For the text-containing cell, return its midpoint in (X, Y) coordinate format. 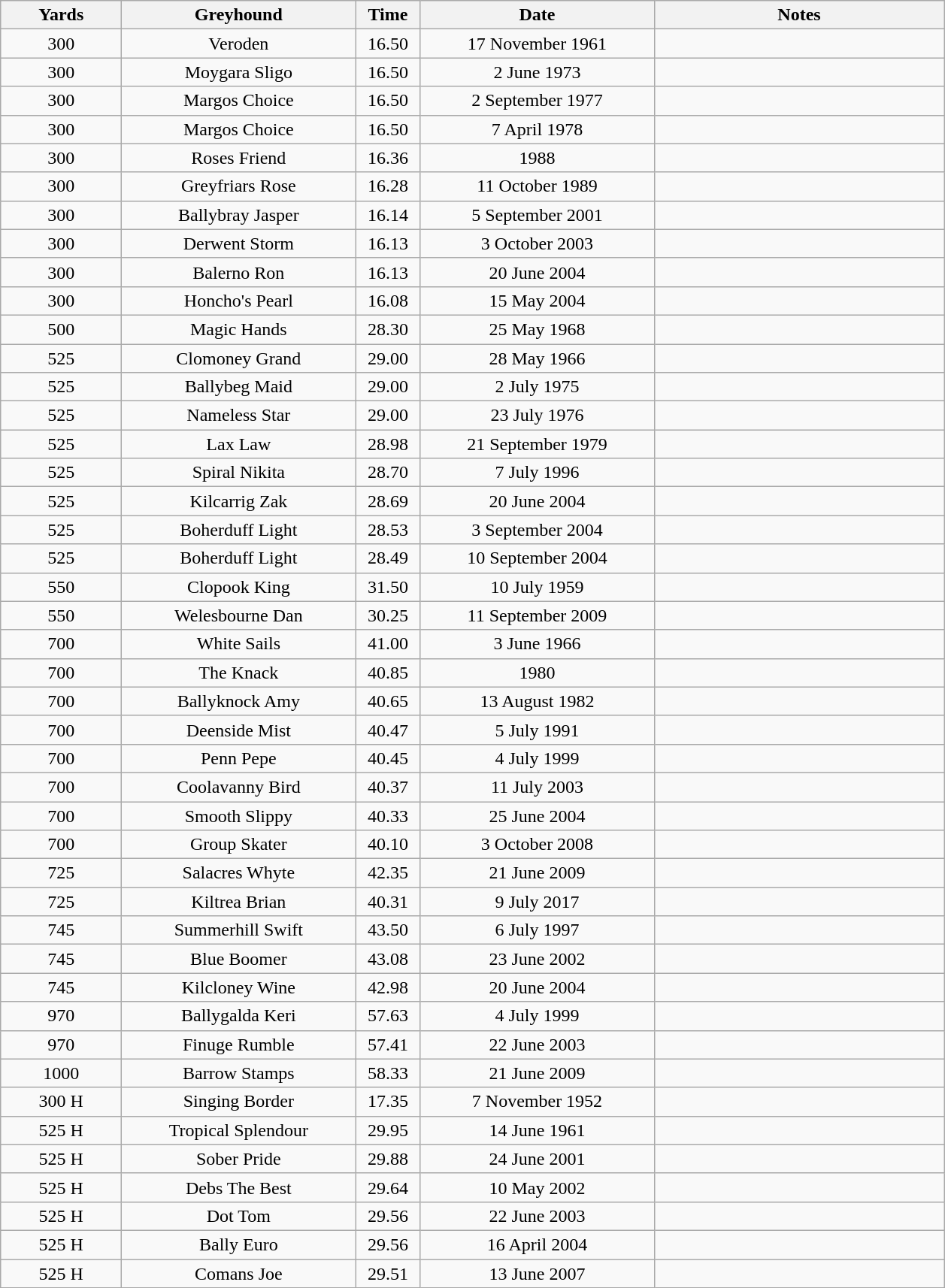
57.41 (388, 1045)
Ballygalda Keri (239, 1016)
29.95 (388, 1130)
Balerno Ron (239, 272)
30.25 (388, 615)
41.00 (388, 644)
Tropical Splendour (239, 1130)
1000 (62, 1073)
7 November 1952 (537, 1102)
Deenside Mist (239, 730)
Derwent Storm (239, 243)
Dot Tom (239, 1216)
9 July 2017 (537, 902)
11 October 1989 (537, 186)
500 (62, 329)
40.47 (388, 730)
25 May 1968 (537, 329)
Ballybray Jasper (239, 215)
Barrow Stamps (239, 1073)
42.35 (388, 873)
40.85 (388, 673)
2 June 1973 (537, 72)
28.49 (388, 558)
11 July 2003 (537, 787)
1980 (537, 673)
Summerhill Swift (239, 930)
3 October 2003 (537, 243)
Yards (62, 15)
Smooth Slippy (239, 815)
29.88 (388, 1159)
Kilcarrig Zak (239, 501)
7 July 1996 (537, 473)
28.70 (388, 473)
28.98 (388, 444)
43.50 (388, 930)
Date (537, 15)
16.14 (388, 215)
31.50 (388, 587)
43.08 (388, 959)
Spiral Nikita (239, 473)
Comans Joe (239, 1274)
40.10 (388, 845)
Blue Boomer (239, 959)
Nameless Star (239, 416)
2 July 1975 (537, 387)
29.64 (388, 1187)
42.98 (388, 987)
Singing Border (239, 1102)
Ballyknock Amy (239, 701)
Roses Friend (239, 158)
3 October 2008 (537, 845)
14 June 1961 (537, 1130)
3 September 2004 (537, 530)
10 May 2002 (537, 1187)
Magic Hands (239, 329)
17 November 1961 (537, 44)
3 June 1966 (537, 644)
Sober Pride (239, 1159)
28.30 (388, 329)
24 June 2001 (537, 1159)
40.37 (388, 787)
Notes (799, 15)
Veroden (239, 44)
28.69 (388, 501)
21 September 1979 (537, 444)
16.36 (388, 158)
40.45 (388, 758)
13 August 1982 (537, 701)
The Knack (239, 673)
Moygara Sligo (239, 72)
40.31 (388, 902)
White Sails (239, 644)
6 July 1997 (537, 930)
2 September 1977 (537, 101)
Ballybeg Maid (239, 387)
16.28 (388, 186)
5 July 1991 (537, 730)
16 April 2004 (537, 1244)
23 June 2002 (537, 959)
13 June 2007 (537, 1274)
Penn Pepe (239, 758)
17.35 (388, 1102)
Clomoney Grand (239, 358)
10 July 1959 (537, 587)
16.08 (388, 301)
57.63 (388, 1016)
300 H (62, 1102)
Welesbourne Dan (239, 615)
Finuge Rumble (239, 1045)
28 May 1966 (537, 358)
Greyhound (239, 15)
5 September 2001 (537, 215)
Debs The Best (239, 1187)
25 June 2004 (537, 815)
Coolavanny Bird (239, 787)
23 July 1976 (537, 416)
Time (388, 15)
40.65 (388, 701)
58.33 (388, 1073)
Group Skater (239, 845)
Greyfriars Rose (239, 186)
Salacres Whyte (239, 873)
40.33 (388, 815)
1988 (537, 158)
28.53 (388, 530)
Lax Law (239, 444)
29.51 (388, 1274)
7 April 1978 (537, 129)
15 May 2004 (537, 301)
Bally Euro (239, 1244)
11 September 2009 (537, 615)
Honcho's Pearl (239, 301)
Kilcloney Wine (239, 987)
10 September 2004 (537, 558)
Kiltrea Brian (239, 902)
Clopook King (239, 587)
